Return the [x, y] coordinate for the center point of the cell that contains the specified text.  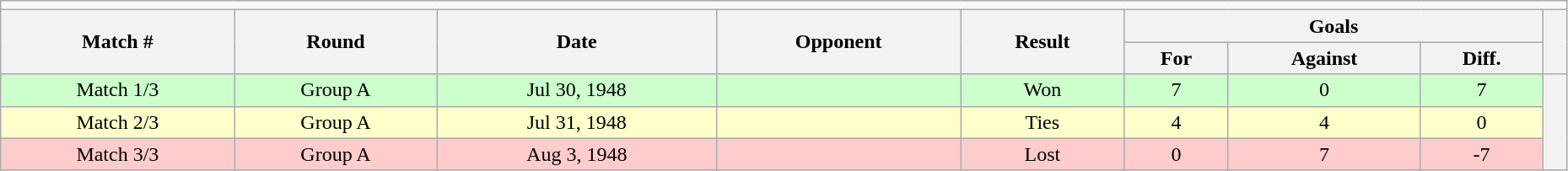
Date [577, 42]
Goals [1334, 26]
Opponent [838, 42]
Match # [118, 42]
-7 [1481, 154]
Jul 31, 1948 [577, 122]
Won [1043, 90]
Match 2/3 [118, 122]
Against [1324, 58]
Diff. [1481, 58]
Match 1/3 [118, 90]
Lost [1043, 154]
Aug 3, 1948 [577, 154]
Ties [1043, 122]
Jul 30, 1948 [577, 90]
Match 3/3 [118, 154]
Result [1043, 42]
For [1176, 58]
Round [336, 42]
